Return the (x, y) coordinate for the center point of the cell that contains the specified text.  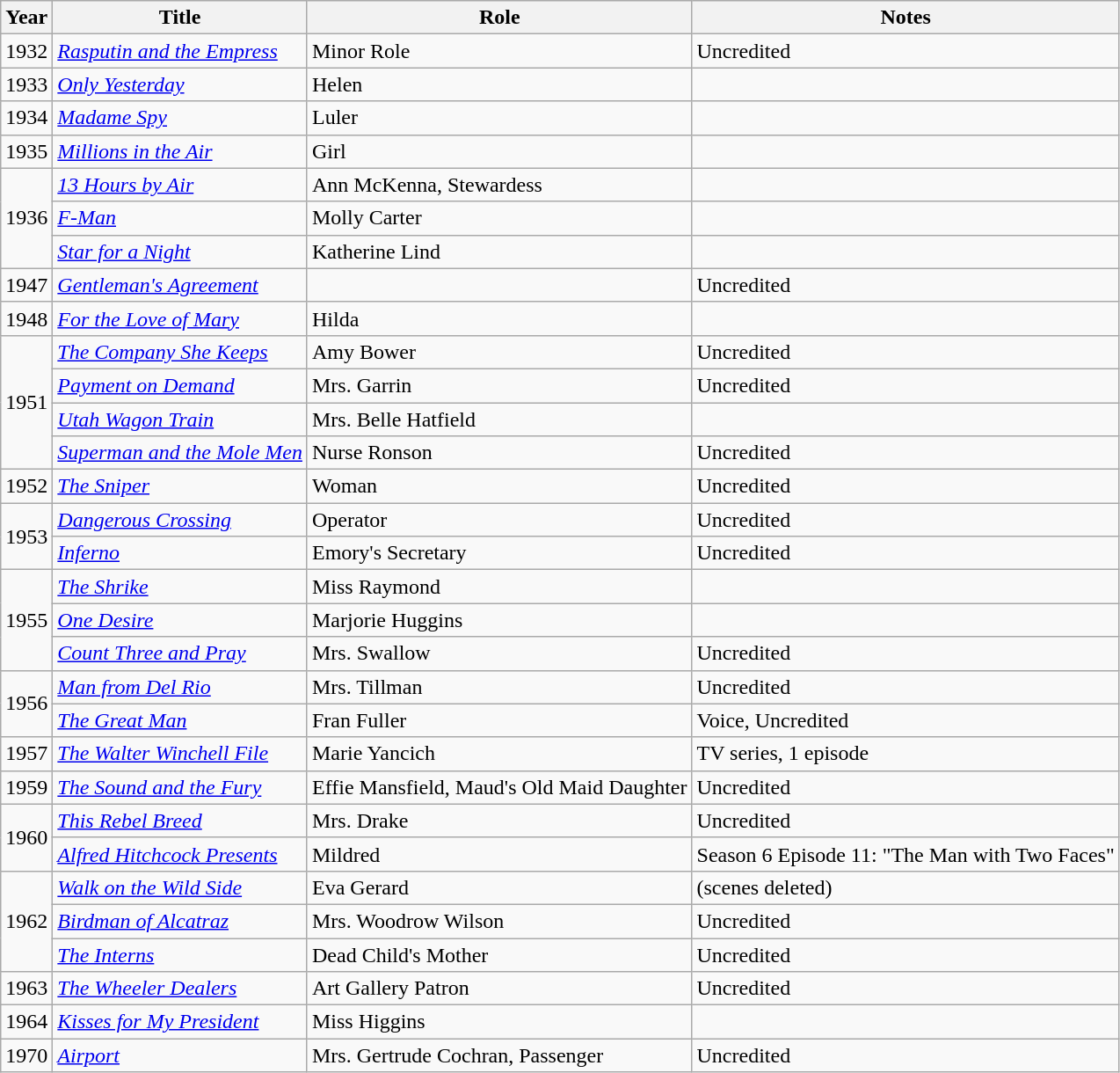
1959 (26, 787)
Alfred Hitchcock Presents (180, 854)
Payment on Demand (180, 385)
Voice, Uncredited (905, 720)
Only Yesterday (180, 84)
1935 (26, 151)
1934 (26, 118)
Mrs. Woodrow Wilson (499, 921)
1952 (26, 486)
Inferno (180, 553)
Man from Del Rio (180, 687)
Notes (905, 18)
Mrs. Gertrude Cochran, Passenger (499, 1055)
1962 (26, 921)
Mrs. Tillman (499, 687)
Minor Role (499, 51)
Role (499, 18)
Luler (499, 118)
The Walter Winchell File (180, 754)
Star for a Night (180, 252)
1953 (26, 536)
Walk on the Wild Side (180, 887)
The Wheeler Dealers (180, 989)
Mrs. Garrin (499, 385)
1936 (26, 218)
Miss Raymond (499, 587)
Birdman of Alcatraz (180, 921)
1947 (26, 285)
Superman and the Mole Men (180, 453)
Katherine Lind (499, 252)
Dead Child's Mother (499, 954)
The Great Man (180, 720)
Fran Fuller (499, 720)
Operator (499, 520)
Millions in the Air (180, 151)
One Desire (180, 620)
Season 6 Episode 11: "The Man with Two Faces" (905, 854)
Hilda (499, 318)
Ann McKenna, Stewardess (499, 185)
Effie Mansfield, Maud's Old Maid Daughter (499, 787)
Marie Yancich (499, 754)
F-Man (180, 218)
Emory's Secretary (499, 553)
The Interns (180, 954)
Airport (180, 1055)
1964 (26, 1022)
Mrs. Drake (499, 821)
Eva Gerard (499, 887)
1955 (26, 620)
1960 (26, 837)
Molly Carter (499, 218)
Count Three and Pray (180, 653)
Miss Higgins (499, 1022)
1932 (26, 51)
1948 (26, 318)
Dangerous Crossing (180, 520)
1957 (26, 754)
1956 (26, 704)
1963 (26, 989)
Utah Wagon Train (180, 420)
Mrs. Swallow (499, 653)
Art Gallery Patron (499, 989)
Madame Spy (180, 118)
1970 (26, 1055)
Year (26, 18)
Marjorie Huggins (499, 620)
(scenes deleted) (905, 887)
Gentleman's Agreement (180, 285)
The Sound and the Fury (180, 787)
1951 (26, 402)
Nurse Ronson (499, 453)
Mrs. Belle Hatfield (499, 420)
TV series, 1 episode (905, 754)
The Company She Keeps (180, 352)
Title (180, 18)
Mildred (499, 854)
Girl (499, 151)
Woman (499, 486)
This Rebel Breed (180, 821)
For the Love of Mary (180, 318)
Kisses for My President (180, 1022)
Helen (499, 84)
Rasputin and the Empress (180, 51)
1933 (26, 84)
The Shrike (180, 587)
The Sniper (180, 486)
Amy Bower (499, 352)
13 Hours by Air (180, 185)
